Scan for the cell matching the given text and deliver its (x, y) coordinate at center. 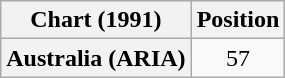
Position (238, 20)
Australia (ARIA) (96, 58)
57 (238, 58)
Chart (1991) (96, 20)
